Scan for the cell matching the given text and deliver its [X, Y] coordinate at center. 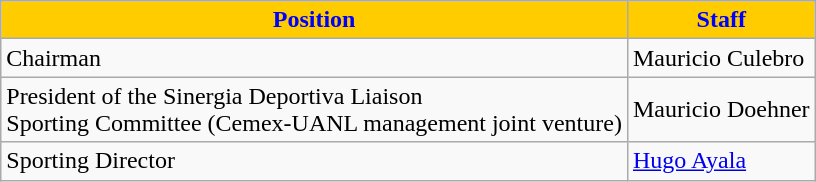
Position [314, 20]
Sporting Director [314, 161]
Staff [721, 20]
Mauricio Culebro [721, 58]
Hugo Ayala [721, 161]
President of the Sinergia Deportiva LiaisonSporting Committee (Cemex-UANL management joint venture) [314, 110]
Chairman [314, 58]
Mauricio Doehner [721, 110]
